For the text-containing cell, return its midpoint in [x, y] coordinate format. 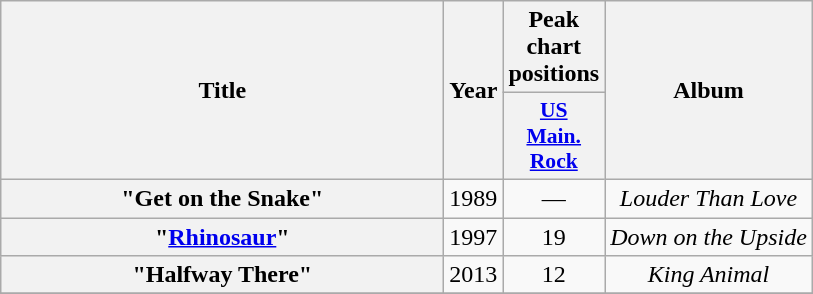
Down on the Upside [709, 237]
Title [222, 90]
2013 [474, 275]
King Animal [709, 275]
"Get on the Snake" [222, 198]
Album [709, 90]
Year [474, 90]
1989 [474, 198]
"Halfway There" [222, 275]
19 [554, 237]
USMain. Rock [554, 136]
— [554, 198]
Peak chart positions [554, 47]
12 [554, 275]
"Rhinosaur" [222, 237]
1997 [474, 237]
Louder Than Love [709, 198]
